Detect which cell encompasses the target text, then output its (x, y) center coordinate. 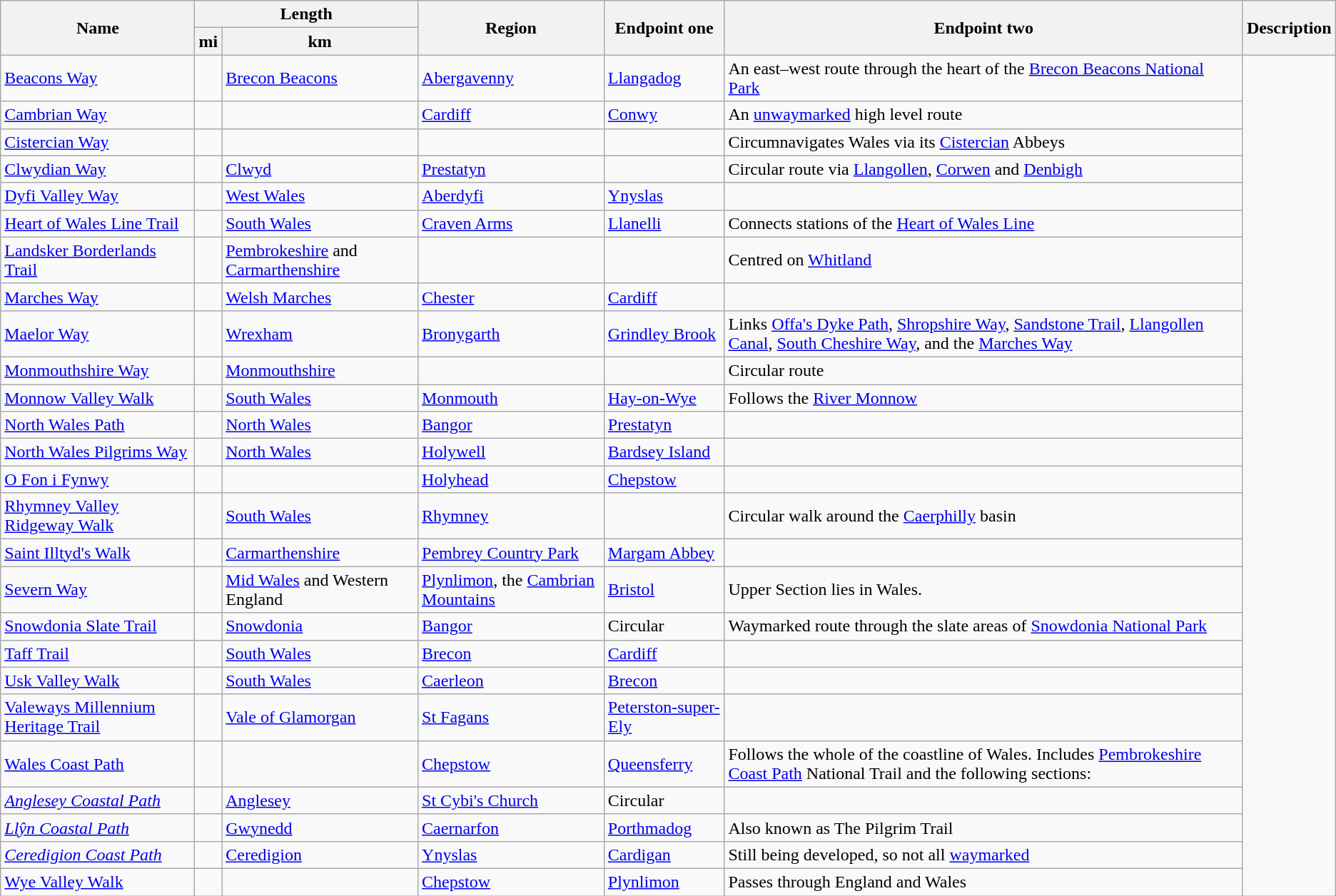
Cambrian Way (98, 115)
Circumnavigates Wales via its Cistercian Abbeys (983, 142)
Circular walk around the Caerphilly basin (983, 516)
Rhymney Valley Ridgeway Walk (98, 516)
Anglesey (320, 800)
Snowdonia (320, 626)
Bronygarth (511, 334)
mi (208, 41)
Wrexham (320, 334)
Endpoint one (664, 28)
Severn Way (98, 589)
Clwyd (320, 169)
Landsker Borderlands Trail (98, 260)
Endpoint two (983, 28)
Monnow Valley Walk (98, 397)
Vale of Glamorgan (320, 718)
Region (511, 28)
Anglesey Coastal Path (98, 800)
Clwydian Way (98, 169)
Caerleon (511, 681)
An east–west route through the heart of the Brecon Beacons National Park (983, 78)
Monmouthshire (320, 370)
Taff Trail (98, 653)
Chester (511, 297)
Aberdyfi (511, 196)
Hay-on-Wye (664, 397)
Waymarked route through the slate areas of Snowdonia National Park (983, 626)
Ceredigion Coast Path (98, 855)
North Wales Path (98, 425)
Margam Abbey (664, 553)
Holywell (511, 452)
Abergavenny (511, 78)
Pembrokeshire and Carmarthenshire (320, 260)
West Wales (320, 196)
Description (1289, 28)
Conwy (664, 115)
Upper Section lies in Wales. (983, 589)
Gwynedd (320, 828)
Cistercian Way (98, 142)
Valeways Millennium Heritage Trail (98, 718)
Llanelli (664, 223)
Porthmadog (664, 828)
km (320, 41)
Llŷn Coastal Path (98, 828)
Also known as The Pilgrim Trail (983, 828)
Grindley Brook (664, 334)
Usk Valley Walk (98, 681)
Brecon Beacons (320, 78)
Centred on Whitland (983, 260)
Maelor Way (98, 334)
Links Offa's Dyke Path, Shropshire Way, Sandstone Trail, Llangollen Canal, South Cheshire Way, and the Marches Way (983, 334)
Pembrey Country Park (511, 553)
Llangadog (664, 78)
Wales Coast Path (98, 763)
Holyhead (511, 479)
An unwaymarked high level route (983, 115)
Ceredigion (320, 855)
Caernarfon (511, 828)
Peterston-super-Ely (664, 718)
Name (98, 28)
Follows the River Monnow (983, 397)
Beacons Way (98, 78)
Craven Arms (511, 223)
Bardsey Island (664, 452)
St Fagans (511, 718)
Still being developed, so not all waymarked (983, 855)
North Wales Pilgrims Way (98, 452)
Saint Illtyd's Walk (98, 553)
Snowdonia Slate Trail (98, 626)
Follows the whole of the coastline of Wales. Includes Pembrokeshire Coast Path National Trail and the following sections: (983, 763)
Bristol (664, 589)
Queensferry (664, 763)
St Cybi's Church (511, 800)
Plynlimon, the Cambrian Mountains (511, 589)
Carmarthenshire (320, 553)
Monmouthshire Way (98, 370)
Rhymney (511, 516)
Circular route (983, 370)
Connects stations of the Heart of Wales Line (983, 223)
Cardigan (664, 855)
Welsh Marches (320, 297)
Mid Wales and Western England (320, 589)
Circular route via Llangollen, Corwen and Denbigh (983, 169)
Passes through England and Wales (983, 882)
O Fon i Fynwy (98, 479)
Heart of Wales Line Trail (98, 223)
Plynlimon (664, 882)
Marches Way (98, 297)
Dyfi Valley Way (98, 196)
Wye Valley Walk (98, 882)
Length (307, 14)
Monmouth (511, 397)
